For the text-containing cell, return its midpoint in [X, Y] coordinate format. 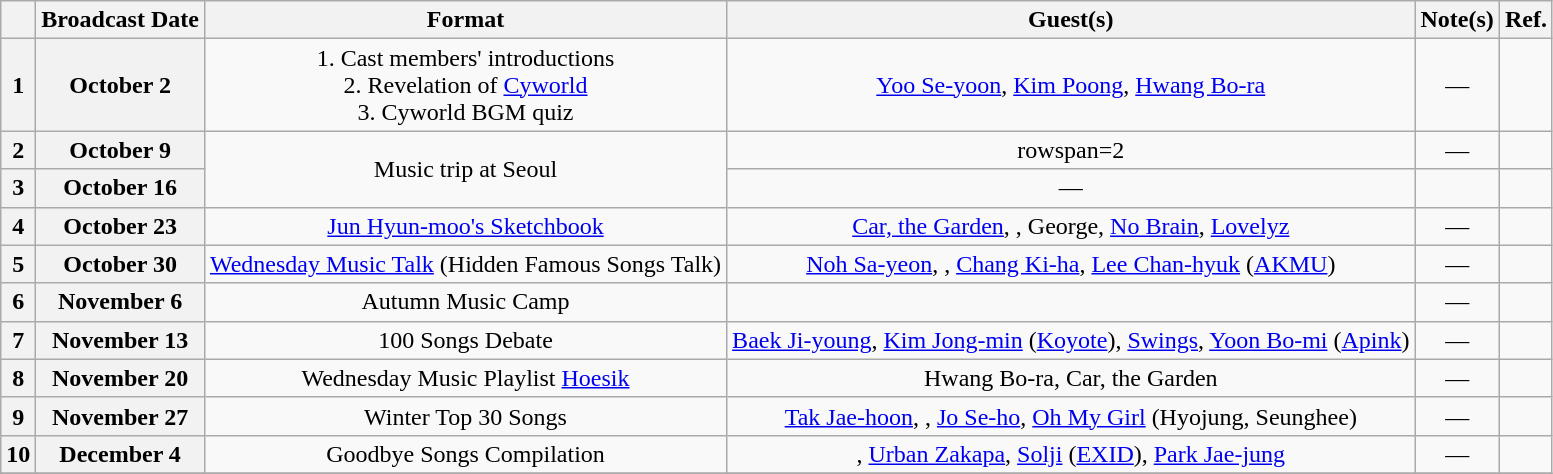
6 [18, 302]
Goodbye Songs Compilation [465, 454]
, Urban Zakapa, Solji (EXID), Park Jae-jung [1071, 454]
Winter Top 30 Songs [465, 416]
October 2 [120, 85]
Wednesday Music Talk (Hidden Famous Songs Talk) [465, 264]
Broadcast Date [120, 20]
10 [18, 454]
Noh Sa-yeon, , Chang Ki-ha, Lee Chan-hyuk (AKMU) [1071, 264]
100 Songs Debate [465, 340]
Jun Hyun-moo's Sketchbook [465, 226]
November 13 [120, 340]
Baek Ji-young, Kim Jong-min (Koyote), Swings, Yoon Bo-mi (Apink) [1071, 340]
October 16 [120, 188]
Autumn Music Camp [465, 302]
December 4 [120, 454]
8 [18, 378]
2 [18, 150]
October 30 [120, 264]
Note(s) [1457, 20]
Yoo Se-yoon, Kim Poong, Hwang Bo-ra [1071, 85]
November 20 [120, 378]
5 [18, 264]
7 [18, 340]
4 [18, 226]
Ref. [1526, 20]
rowspan=2 [1071, 150]
Hwang Bo-ra, Car, the Garden [1071, 378]
November 6 [120, 302]
Car, the Garden, , George, No Brain, Lovelyz [1071, 226]
November 27 [120, 416]
October 23 [120, 226]
3 [18, 188]
1 [18, 85]
9 [18, 416]
Format [465, 20]
Music trip at Seoul [465, 169]
Tak Jae-hoon, , Jo Se-ho, Oh My Girl (Hyojung, Seunghee) [1071, 416]
Wednesday Music Playlist Hoesik [465, 378]
1. Cast members' introductions2. Revelation of Cyworld3. Cyworld BGM quiz [465, 85]
Guest(s) [1071, 20]
October 9 [120, 150]
